From the cell containing the given text, extract its center point as [x, y] coordinate. 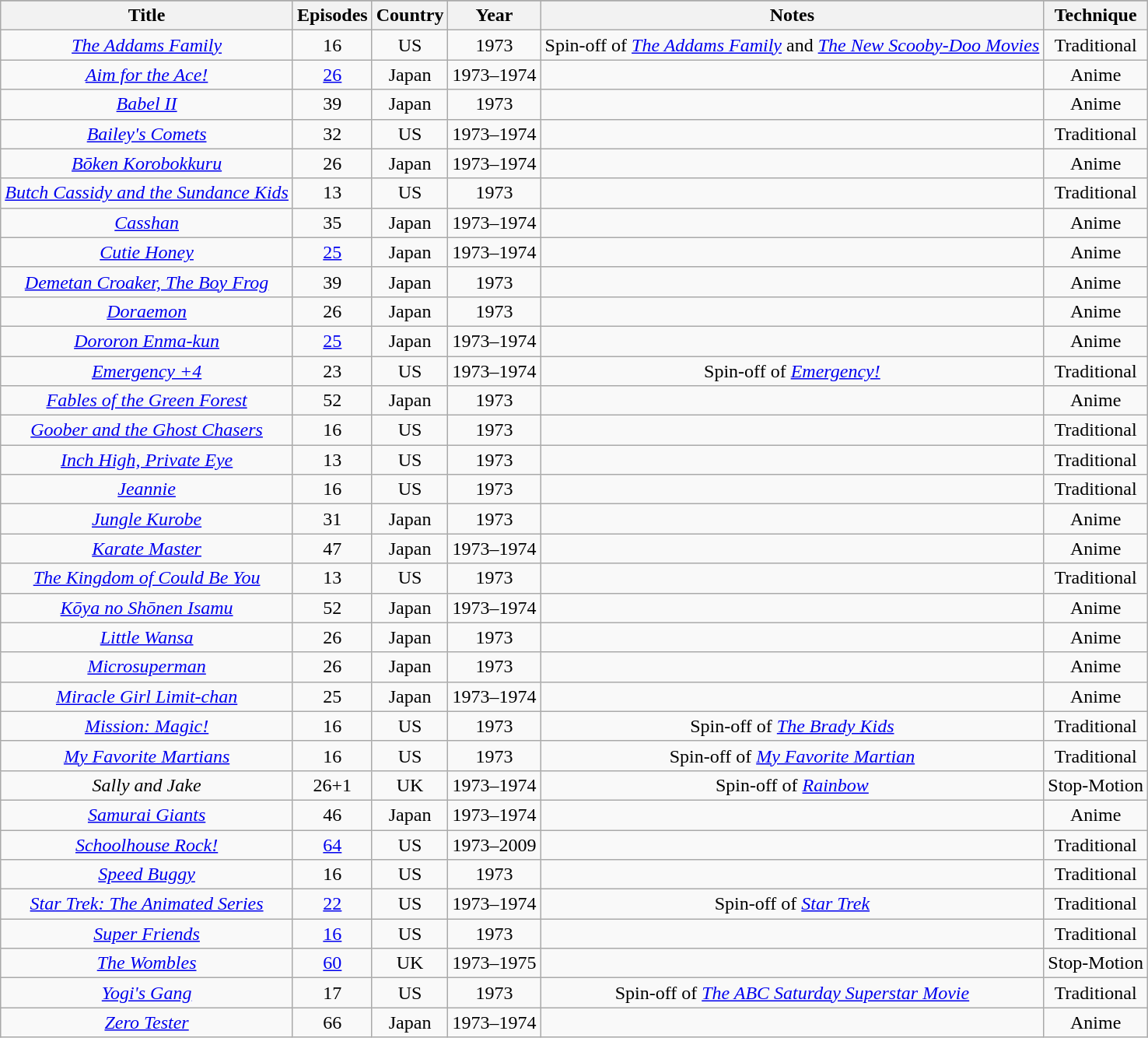
Country [410, 16]
Jungle Kurobe [147, 519]
66 [332, 1022]
Star Trek: The Animated Series [147, 904]
32 [332, 134]
Butch Cassidy and the Sundance Kids [147, 193]
Speed Buggy [147, 875]
Emergency +4 [147, 371]
Demetan Croaker, The Boy Frog [147, 282]
Spin-off of The ABC Saturday Superstar Movie [792, 993]
35 [332, 223]
Fables of the Green Forest [147, 401]
Mission: Magic! [147, 726]
60 [332, 963]
31 [332, 519]
Schoolhouse Rock! [147, 844]
Miracle Girl Limit-chan [147, 696]
1973–1975 [495, 963]
Karate Master [147, 549]
Aim for the Ace! [147, 75]
Jeannie [147, 489]
Bōken Korobokkuru [147, 163]
23 [332, 371]
Inch High, Private Eye [147, 460]
Spin-off of Rainbow [792, 785]
Notes [792, 16]
Casshan [147, 223]
22 [332, 904]
17 [332, 993]
64 [332, 844]
Doraemon [147, 311]
Spin-off of The Addams Family and The New Scooby-Doo Movies [792, 45]
Microsuperman [147, 667]
Title [147, 16]
Super Friends [147, 934]
Little Wansa [147, 637]
Spin-off of Star Trek [792, 904]
Yogi's Gang [147, 993]
Zero Tester [147, 1022]
Spin-off of My Favorite Martian [792, 756]
Kōya no Shōnen Isamu [147, 608]
Bailey's Comets [147, 134]
The Kingdom of Could Be You [147, 578]
Year [495, 16]
1973–2009 [495, 844]
Cutie Honey [147, 252]
The Wombles [147, 963]
Babel II [147, 104]
Spin-off of Emergency! [792, 371]
Goober and the Ghost Chasers [147, 430]
Technique [1096, 16]
My Favorite Martians [147, 756]
46 [332, 815]
Episodes [332, 16]
The Addams Family [147, 45]
Dororon Enma-kun [147, 341]
47 [332, 549]
Samurai Giants [147, 815]
Sally and Jake [147, 785]
Spin-off of The Brady Kids [792, 726]
26+1 [332, 785]
